Search for the cell housing the specified text and yield its (X, Y) center coordinate. 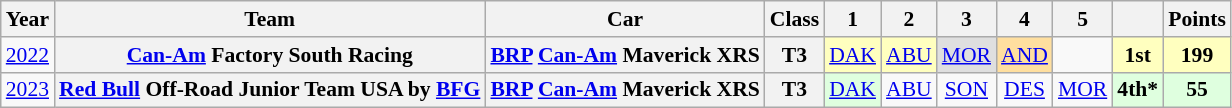
2023 (28, 90)
Red Bull Off-Road Junior Team USA by BFG (270, 90)
Can-Am Factory South Racing (270, 55)
2 (909, 19)
Car (624, 19)
Year (28, 19)
5 (1082, 19)
1st (1138, 55)
199 (1197, 55)
2022 (28, 55)
SON (966, 90)
3 (966, 19)
4th* (1138, 90)
DES (1024, 90)
4 (1024, 19)
Team (270, 19)
1 (852, 19)
55 (1197, 90)
Class (794, 19)
Points (1197, 19)
AND (1024, 55)
